Locate the cell with the specified text and output its [x, y] center coordinate. 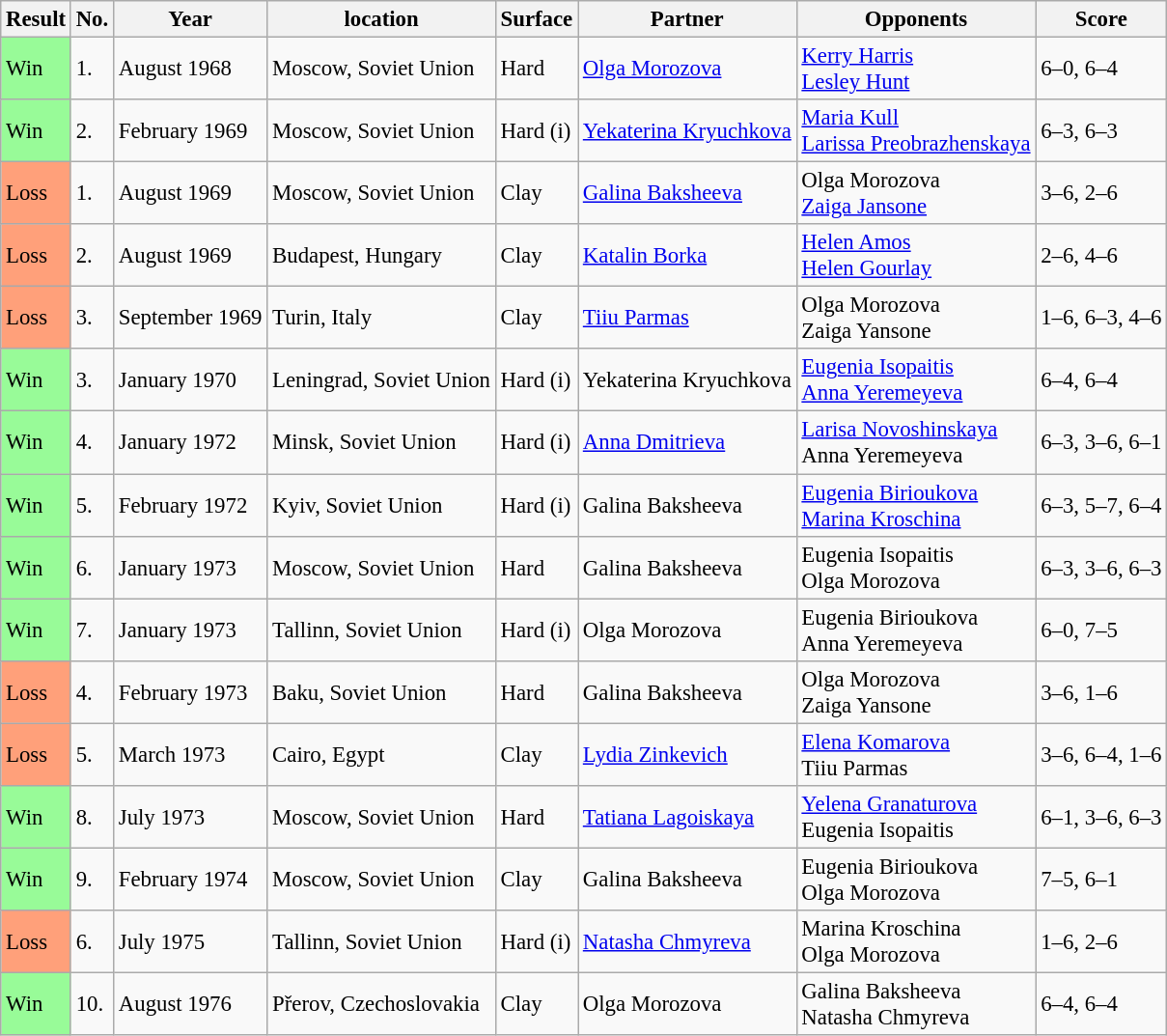
3–6, 2–6 [1101, 193]
February 1969 [189, 131]
Cairo, Egypt [381, 755]
2–6, 4–6 [1101, 255]
August 1976 [189, 1004]
3–6, 6–4, 1–6 [1101, 755]
6–3, 3–6, 6–1 [1101, 442]
March 1973 [189, 755]
Year [189, 19]
Result [37, 19]
6–0, 6–4 [1101, 70]
August 1968 [189, 70]
Larisa Novoshinskaya Anna Yeremeyeva [916, 442]
September 1969 [189, 319]
Lydia Zinkevich [687, 755]
7. [92, 630]
Eugenia Isopaitis Olga Morozova [916, 568]
February 1973 [189, 691]
6–3, 6–3 [1101, 131]
1–6, 2–6 [1101, 942]
Tiiu Parmas [687, 319]
January 1972 [189, 442]
Score [1101, 19]
Helen Amos Helen Gourlay [916, 255]
location [381, 19]
Minsk, Soviet Union [381, 442]
6–0, 7–5 [1101, 630]
Opponents [916, 19]
January 1970 [189, 380]
Eugenia Birioukova Olga Morozova [916, 879]
Přerov, Czechoslovakia [381, 1004]
February 1974 [189, 879]
Kyiv, Soviet Union [381, 506]
July 1973 [189, 817]
Eugenia Isopaitis Anna Yeremeyeva [916, 380]
1–6, 6–3, 4–6 [1101, 319]
Maria Kull Larissa Preobrazhenskaya [916, 131]
8. [92, 817]
Leningrad, Soviet Union [381, 380]
Yelena Granaturova Eugenia Isopaitis [916, 817]
Anna Dmitrieva [687, 442]
February 1972 [189, 506]
10. [92, 1004]
Budapest, Hungary [381, 255]
Surface [537, 19]
6–3, 5–7, 6–4 [1101, 506]
6–1, 3–6, 6–3 [1101, 817]
Turin, Italy [381, 319]
July 1975 [189, 942]
3–6, 1–6 [1101, 691]
Galina Baksheeva Natasha Chmyreva [916, 1004]
Kerry Harris Lesley Hunt [916, 70]
Baku, Soviet Union [381, 691]
Katalin Borka [687, 255]
No. [92, 19]
Tatiana Lagoiskaya [687, 817]
Eugenia Birioukova Anna Yeremeyeva [916, 630]
Natasha Chmyreva [687, 942]
Partner [687, 19]
9. [92, 879]
Olga Morozova Zaiga Jansone [916, 193]
Marina Kroschina Olga Morozova [916, 942]
Elena Komarova Tiiu Parmas [916, 755]
6–3, 3–6, 6–3 [1101, 568]
7–5, 6–1 [1101, 879]
Eugenia Birioukova Marina Kroschina [916, 506]
